Detect which cell encompasses the target text, then output its (X, Y) center coordinate. 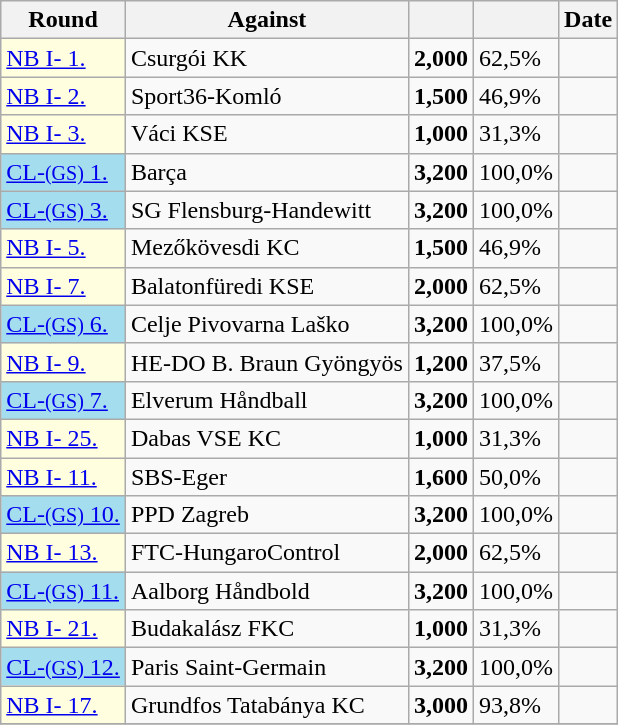
NB I- 13. (64, 553)
NB I- 25. (64, 438)
Round (64, 20)
CL-(GS) 6. (64, 324)
CL-(GS) 7. (64, 400)
NB I- 7. (64, 286)
SBS-Eger (266, 477)
CL-(GS) 3. (64, 210)
Grundfos Tatabánya KC (266, 705)
Mezőkövesdi KC (266, 248)
93,8% (516, 705)
Barça (266, 172)
Budakalász FKC (266, 629)
Celje Pivovarna Laško (266, 324)
NB I- 5. (64, 248)
NB I- 11. (64, 477)
1,200 (440, 362)
Sport36-Komló (266, 96)
CL-(GS) 1. (64, 172)
CL-(GS) 10. (64, 515)
Dabas VSE KC (266, 438)
Paris Saint-Germain (266, 667)
NB I- 9. (64, 362)
NB I- 2. (64, 96)
1,600 (440, 477)
Váci KSE (266, 134)
SG Flensburg-Handewitt (266, 210)
CL-(GS) 12. (64, 667)
3,000 (440, 705)
FTC-HungaroControl (266, 553)
Balatonfüredi KSE (266, 286)
Elverum Håndball (266, 400)
NB I- 3. (64, 134)
NB I- 17. (64, 705)
Date (588, 20)
37,5% (516, 362)
HE-DO B. Braun Gyöngyös (266, 362)
PPD Zagreb (266, 515)
50,0% (516, 477)
CL-(GS) 11. (64, 591)
NB I- 1. (64, 58)
Csurgói KK (266, 58)
NB I- 21. (64, 629)
Aalborg Håndbold (266, 591)
Against (266, 20)
